Locate the cell with the specified text and output its (x, y) center coordinate. 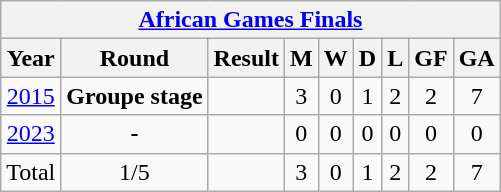
D (367, 58)
Round (134, 58)
Total (31, 172)
2023 (31, 134)
Year (31, 58)
M (301, 58)
Groupe stage (134, 96)
Result (246, 58)
African Games Finals (250, 20)
GF (431, 58)
GA (476, 58)
- (134, 134)
2015 (31, 96)
L (396, 58)
W (336, 58)
1/5 (134, 172)
